Return [X, Y] of the center of cell containing provided text 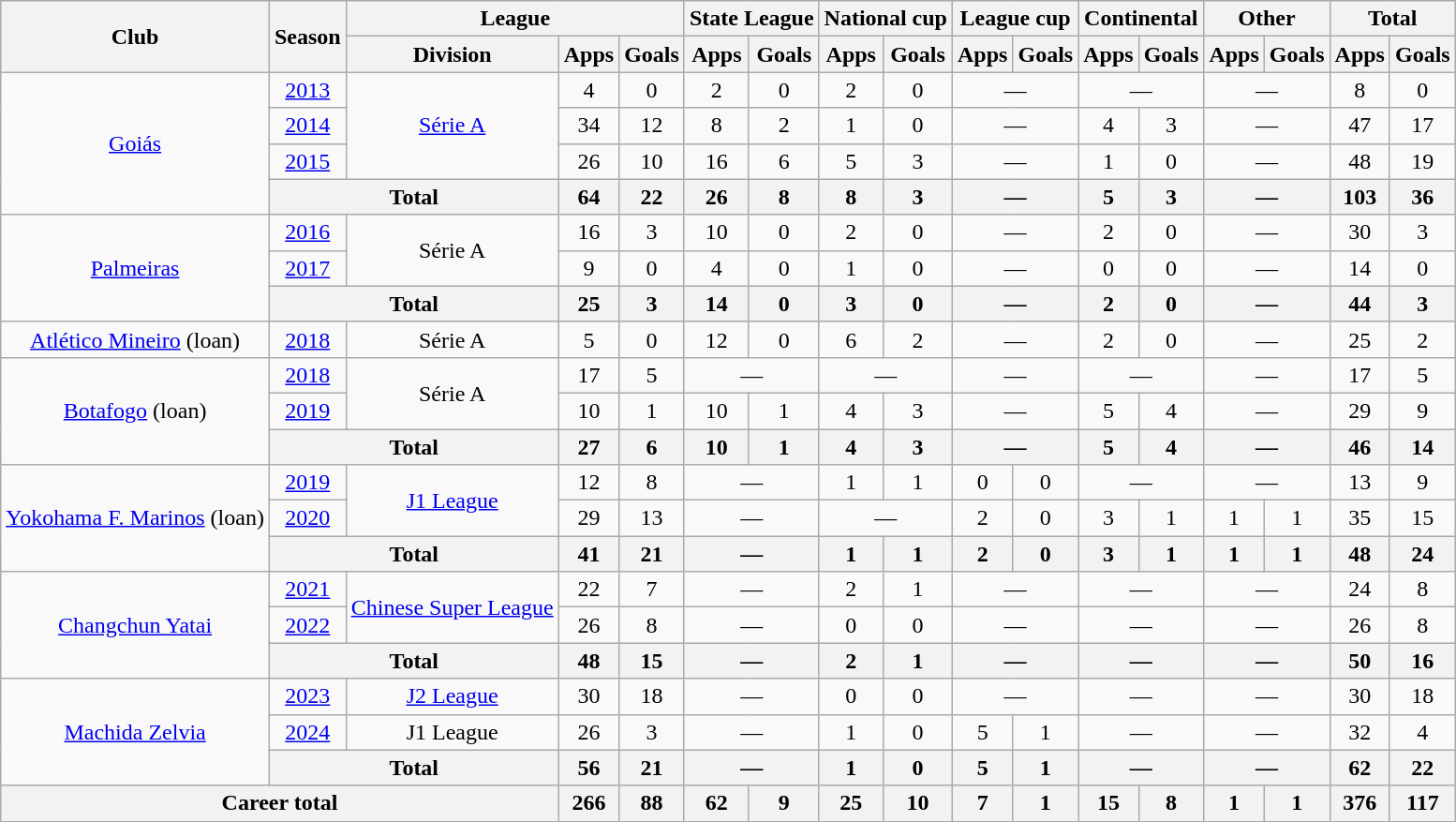
2020 [307, 518]
2022 [307, 625]
2016 [307, 232]
Chinese Super League [452, 607]
Machida Zelvia [135, 732]
88 [652, 803]
64 [588, 197]
National cup [885, 19]
2013 [307, 90]
2017 [307, 268]
Palmeiras [135, 268]
36 [1422, 197]
Other [1267, 19]
376 [1359, 803]
Botafogo (loan) [135, 411]
47 [1359, 126]
32 [1359, 732]
103 [1359, 197]
Career total [279, 803]
44 [1359, 304]
League cup [1016, 19]
J2 League [452, 696]
35 [1359, 518]
27 [588, 447]
50 [1359, 661]
Season [307, 37]
2021 [307, 590]
Division [452, 54]
46 [1359, 447]
Continental [1141, 19]
266 [588, 803]
34 [588, 126]
2014 [307, 126]
2024 [307, 732]
56 [588, 768]
19 [1422, 161]
Club [135, 37]
2015 [307, 161]
State League [751, 19]
Goiás [135, 143]
Yokohama F. Marinos (loan) [135, 518]
2023 [307, 696]
41 [588, 554]
Atlético Mineiro (loan) [135, 339]
League [515, 19]
Changchun Yatai [135, 625]
117 [1422, 803]
